Return the [x, y] coordinate for the center point of the cell that contains the specified text.  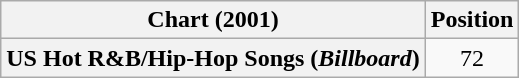
US Hot R&B/Hip-Hop Songs (Billboard) [213, 58]
Chart (2001) [213, 20]
Position [472, 20]
72 [472, 58]
